Return (x, y) of the center of cell containing provided text 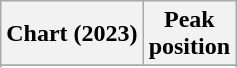
Peakposition (189, 34)
Chart (2023) (72, 34)
